From the cell containing the given text, extract its center point as [x, y] coordinate. 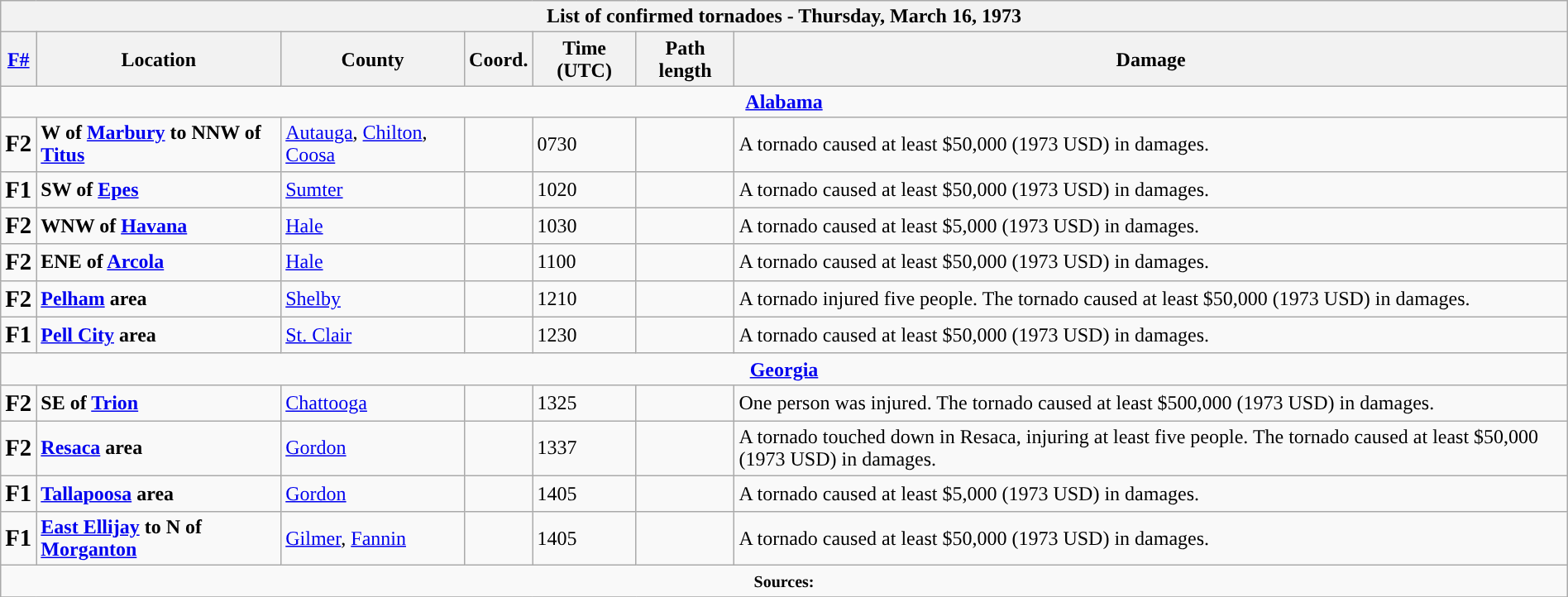
1230 [584, 335]
Pell City area [159, 335]
WNW of Havana [159, 226]
Path length [685, 60]
Damage [1151, 60]
F# [18, 60]
One person was injured. The tornado caused at least $500,000 (1973 USD) in damages. [1151, 403]
1030 [584, 226]
SE of Trion [159, 403]
A tornado injured five people. The tornado caused at least $50,000 (1973 USD) in damages. [1151, 298]
A tornado touched down in Resaca, injuring at least five people. The tornado caused at least $50,000 (1973 USD) in damages. [1151, 448]
1100 [584, 262]
1210 [584, 298]
East Ellijay to N of Morganton [159, 539]
1337 [584, 448]
Sources: [784, 581]
1020 [584, 189]
Time (UTC) [584, 60]
Coord. [499, 60]
County [373, 60]
Resaca area [159, 448]
SW of Epes [159, 189]
Chattooga [373, 403]
Tallapoosa area [159, 493]
Georgia [784, 369]
W of Marbury to NNW of Titus [159, 144]
ENE of Arcola [159, 262]
Sumter [373, 189]
St. Clair [373, 335]
Shelby [373, 298]
Autauga, Chilton, Coosa [373, 144]
Location [159, 60]
1325 [584, 403]
Gilmer, Fannin [373, 539]
Alabama [784, 102]
List of confirmed tornadoes - Thursday, March 16, 1973 [784, 17]
0730 [584, 144]
Pelham area [159, 298]
